Determine the (x, y) coordinate at the center of the cell enclosing the given text.  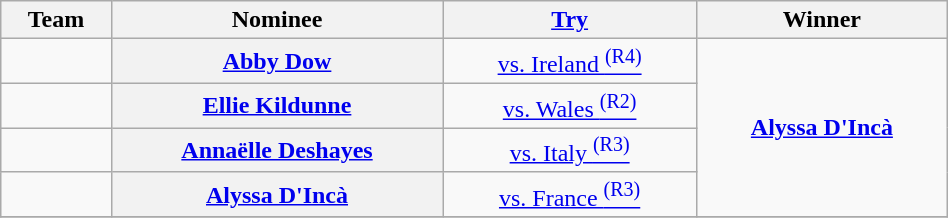
vs. Italy (R3) (570, 150)
Try (570, 20)
vs. Ireland (R4) (570, 62)
vs. Wales (R2) (570, 106)
Ellie Kildunne (276, 106)
Nominee (276, 20)
Team (56, 20)
Winner (822, 20)
Abby Dow (276, 62)
vs. France (R3) (570, 194)
Annaëlle Deshayes (276, 150)
